Output the [x, y] coordinate of the center of the cell containing the given text.  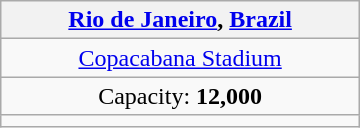
Capacity: 12,000 [180, 96]
Copacabana Stadium [180, 58]
Rio de Janeiro, Brazil [180, 20]
